Provide the [X, Y] coordinate of the cell's center where the given text is located.  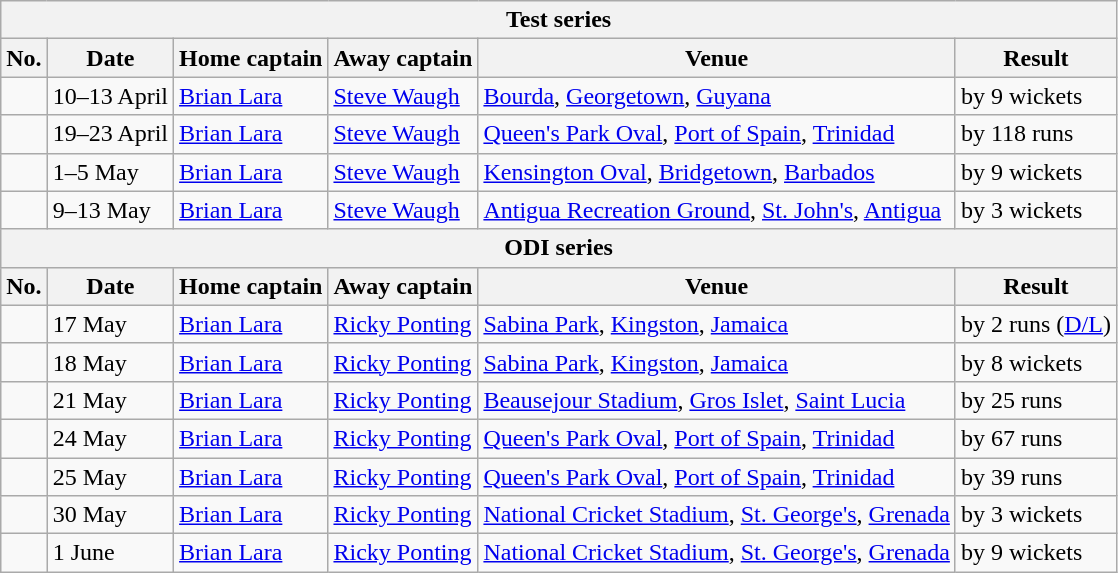
by 25 runs [1036, 400]
Antigua Recreation Ground, St. John's, Antigua [717, 210]
9–13 May [110, 210]
Test series [559, 20]
17 May [110, 324]
24 May [110, 438]
by 67 runs [1036, 438]
by 118 runs [1036, 134]
by 8 wickets [1036, 362]
19–23 April [110, 134]
18 May [110, 362]
ODI series [559, 248]
Bourda, Georgetown, Guyana [717, 96]
25 May [110, 477]
1 June [110, 553]
1–5 May [110, 172]
by 39 runs [1036, 477]
Kensington Oval, Bridgetown, Barbados [717, 172]
Beausejour Stadium, Gros Islet, Saint Lucia [717, 400]
10–13 April [110, 96]
21 May [110, 400]
by 2 runs (D/L) [1036, 324]
30 May [110, 515]
